Identify which cell holds the provided text, then report its [x, y] central coordinate. 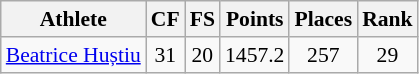
CF [166, 19]
Places [323, 19]
20 [202, 55]
Rank [388, 19]
257 [323, 55]
Points [254, 19]
Athlete [74, 19]
31 [166, 55]
1457.2 [254, 55]
FS [202, 19]
Beatrice Huștiu [74, 55]
29 [388, 55]
